Extract the (X, Y) coordinate from the center of the cell holding the provided text.  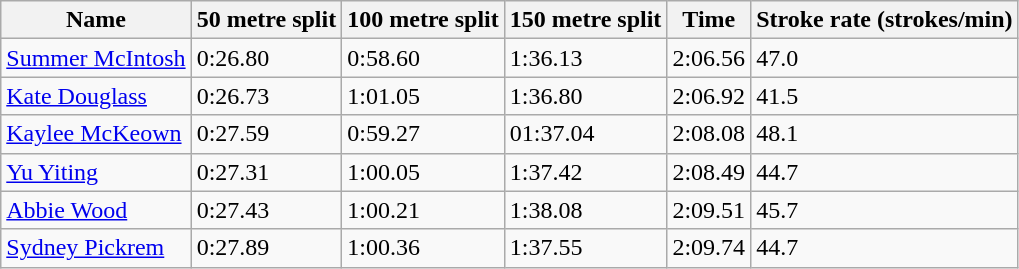
Kate Douglass (96, 96)
0:27.31 (266, 172)
Time (709, 20)
Yu Yiting (96, 172)
0:27.89 (266, 248)
1:36.13 (586, 58)
2:09.51 (709, 210)
150 metre split (586, 20)
01:37.04 (586, 134)
2:06.56 (709, 58)
1:00.05 (424, 172)
50 metre split (266, 20)
Sydney Pickrem (96, 248)
1:37.42 (586, 172)
Summer McIntosh (96, 58)
Kaylee McKeown (96, 134)
2:08.49 (709, 172)
Name (96, 20)
41.5 (884, 96)
0:27.43 (266, 210)
2:08.08 (709, 134)
48.1 (884, 134)
100 metre split (424, 20)
2:09.74 (709, 248)
Abbie Wood (96, 210)
0:59.27 (424, 134)
1:36.80 (586, 96)
0:27.59 (266, 134)
Stroke rate (strokes/min) (884, 20)
1:37.55 (586, 248)
1:00.36 (424, 248)
2:06.92 (709, 96)
1:01.05 (424, 96)
47.0 (884, 58)
1:38.08 (586, 210)
0:58.60 (424, 58)
0:26.80 (266, 58)
45.7 (884, 210)
1:00.21 (424, 210)
0:26.73 (266, 96)
